From the cell containing the given text, extract its center point as [X, Y] coordinate. 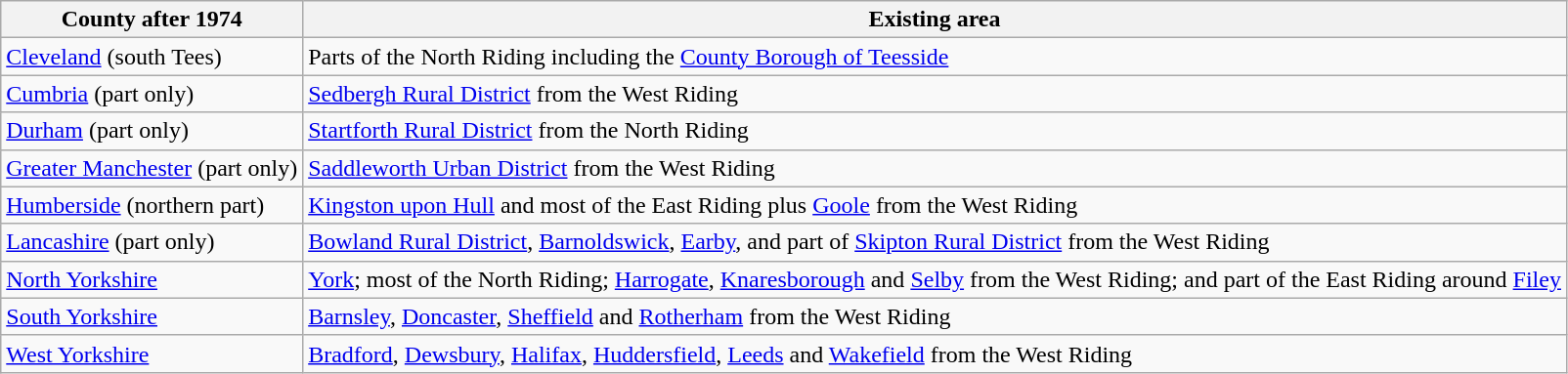
Cumbria (part only) [152, 94]
Kingston upon Hull and most of the East Riding plus Goole from the West Riding [935, 205]
North Yorkshire [152, 279]
Cleveland (south Tees) [152, 57]
Bradford, Dewsbury, Halifax, Huddersfield, Leeds and Wakefield from the West Riding [935, 353]
County after 1974 [152, 20]
Existing area [935, 20]
Humberside (northern part) [152, 205]
South Yorkshire [152, 316]
Sedbergh Rural District from the West Riding [935, 94]
Startforth Rural District from the North Riding [935, 131]
West Yorkshire [152, 353]
Saddleworth Urban District from the West Riding [935, 168]
Durham (part only) [152, 131]
Greater Manchester (part only) [152, 168]
Lancashire (part only) [152, 242]
York; most of the North Riding; Harrogate, Knaresborough and Selby from the West Riding; and part of the East Riding around Filey [935, 279]
Bowland Rural District, Barnoldswick, Earby, and part of Skipton Rural District from the West Riding [935, 242]
Barnsley, Doncaster, Sheffield and Rotherham from the West Riding [935, 316]
Parts of the North Riding including the County Borough of Teesside [935, 57]
